Determine the [X, Y] coordinate at the center of the cell enclosing the given text.  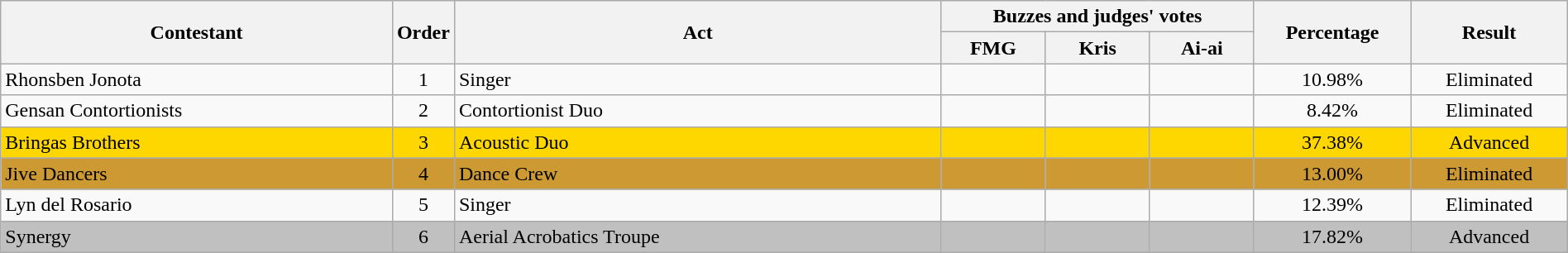
Gensan Contortionists [197, 111]
Kris [1097, 48]
Bringas Brothers [197, 142]
5 [423, 205]
Jive Dancers [197, 174]
4 [423, 174]
Order [423, 32]
Acoustic Duo [697, 142]
Buzzes and judges' votes [1097, 17]
17.82% [1331, 236]
Lyn del Rosario [197, 205]
FMG [993, 48]
Percentage [1331, 32]
12.39% [1331, 205]
Result [1489, 32]
Synergy [197, 236]
6 [423, 236]
10.98% [1331, 79]
8.42% [1331, 111]
Aerial Acrobatics Troupe [697, 236]
Ai-ai [1202, 48]
Contortionist Duo [697, 111]
37.38% [1331, 142]
Contestant [197, 32]
13.00% [1331, 174]
Act [697, 32]
1 [423, 79]
2 [423, 111]
3 [423, 142]
Rhonsben Jonota [197, 79]
Dance Crew [697, 174]
